Determine the (X, Y) coordinate at the center of the cell enclosing the given text.  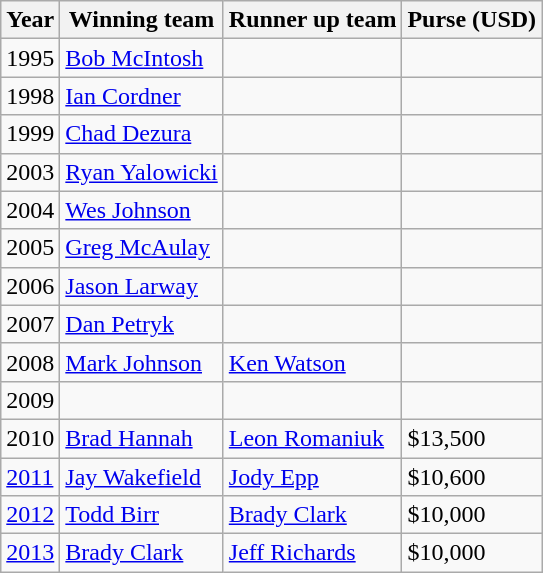
2012 (30, 515)
Jody Epp (312, 477)
Bob McIntosh (142, 58)
Jason Larway (142, 286)
Jay Wakefield (142, 477)
2003 (30, 172)
2005 (30, 248)
1995 (30, 58)
Mark Johnson (142, 362)
Ken Watson (312, 362)
Purse (USD) (472, 20)
Jeff Richards (312, 553)
1998 (30, 96)
2007 (30, 324)
Winning team (142, 20)
Chad Dezura (142, 134)
Wes Johnson (142, 210)
Brad Hannah (142, 438)
$13,500 (472, 438)
Todd Birr (142, 515)
Dan Petryk (142, 324)
Ryan Yalowicki (142, 172)
Runner up team (312, 20)
2010 (30, 438)
Year (30, 20)
Greg McAulay (142, 248)
Leon Romaniuk (312, 438)
2011 (30, 477)
2008 (30, 362)
$10,600 (472, 477)
2006 (30, 286)
2013 (30, 553)
Ian Cordner (142, 96)
1999 (30, 134)
2004 (30, 210)
2009 (30, 400)
